Capture the cell that displays the provided text and extract its (x, y) central coordinate. 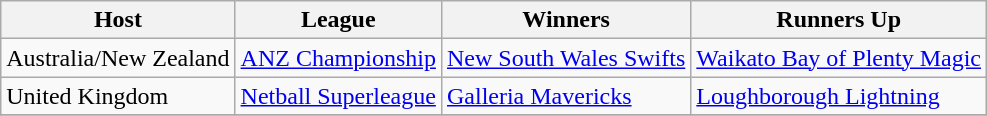
Australia/New Zealand (118, 58)
Host (118, 20)
New South Wales Swifts (566, 58)
League (338, 20)
Galleria Mavericks (566, 96)
ANZ Championship (338, 58)
Loughborough Lightning (839, 96)
United Kingdom (118, 96)
Waikato Bay of Plenty Magic (839, 58)
Winners (566, 20)
Netball Superleague (338, 96)
Runners Up (839, 20)
